Detect which cell encompasses the target text, then output its (X, Y) center coordinate. 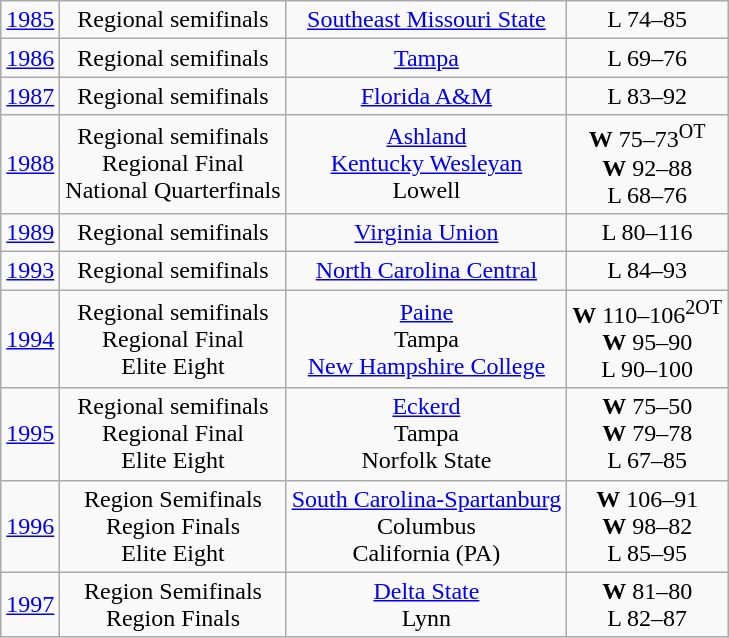
Virginia Union (426, 232)
Regional semifinalsRegional FinalNational Quarterfinals (173, 164)
W 110–1062OTW 95–90L 90–100 (648, 340)
1996 (30, 526)
1989 (30, 232)
L 84–93 (648, 271)
Region SemifinalsRegion Finals (173, 604)
Southeast Missouri State (426, 20)
North Carolina Central (426, 271)
1985 (30, 20)
1987 (30, 96)
AshlandKentucky WesleyanLowell (426, 164)
L 83–92 (648, 96)
W 75–50W 79–78L 67–85 (648, 434)
EckerdTampaNorfolk State (426, 434)
W 81–80L 82–87 (648, 604)
Region SemifinalsRegion FinalsElite Eight (173, 526)
South Carolina-SpartanburgColumbusCalifornia (PA) (426, 526)
1988 (30, 164)
Tampa (426, 58)
W 75–73OTW 92–88 L 68–76 (648, 164)
Delta StateLynn (426, 604)
W 106–91W 98–82L 85–95 (648, 526)
L 69–76 (648, 58)
1995 (30, 434)
1986 (30, 58)
L 74–85 (648, 20)
Florida A&M (426, 96)
1997 (30, 604)
PaineTampaNew Hampshire College (426, 340)
L 80–116 (648, 232)
1994 (30, 340)
1993 (30, 271)
